Find where the given text appears and provide that cell's center as (X, Y) coordinate. 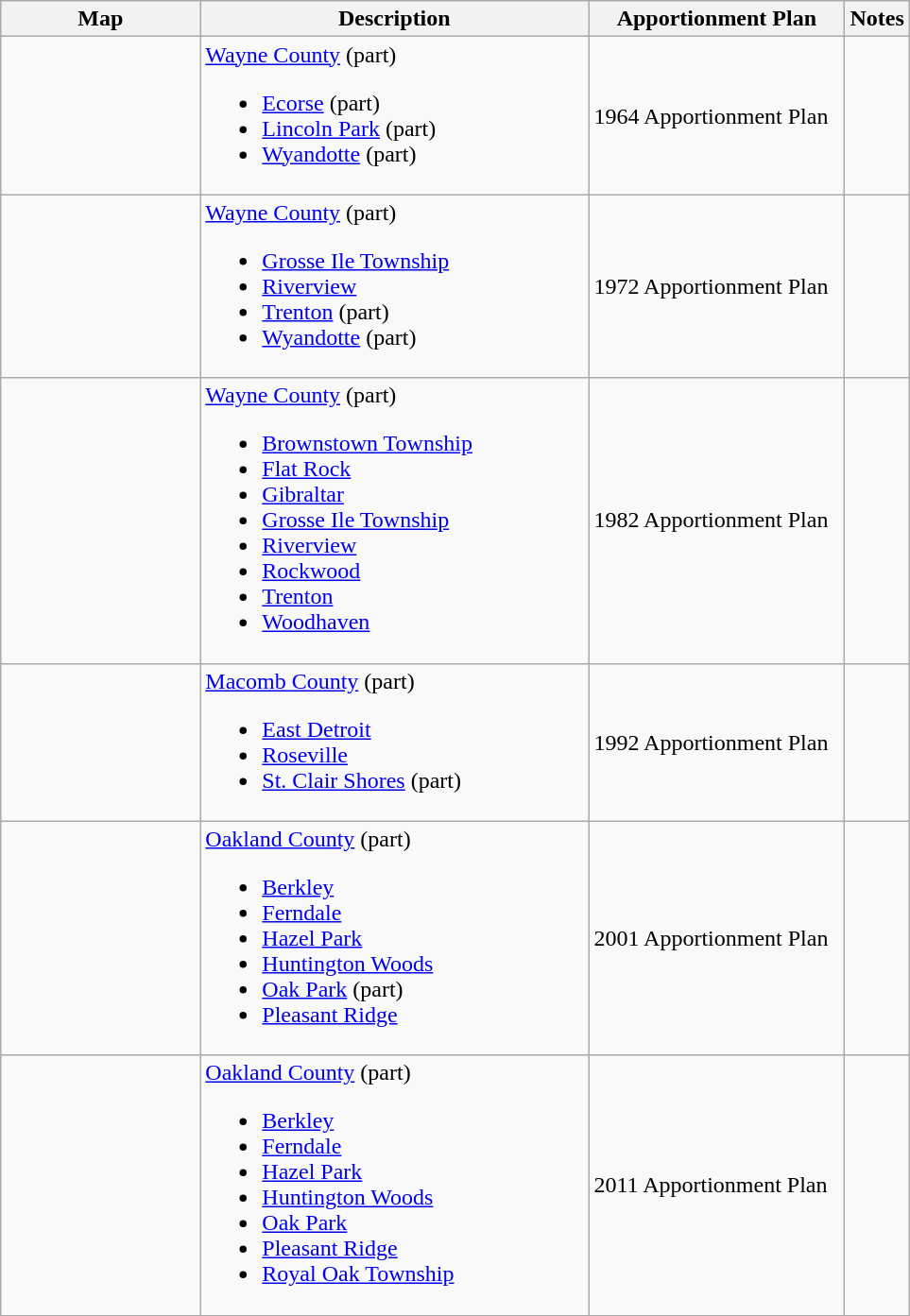
Wayne County (part)Brownstown TownshipFlat RockGibraltarGrosse Ile TownshipRiverviewRockwoodTrentonWoodhaven (395, 521)
Apportionment Plan (716, 19)
Description (395, 19)
1972 Apportionment Plan (716, 286)
Notes (877, 19)
1982 Apportionment Plan (716, 521)
Wayne County (part)Ecorse (part)Lincoln Park (part)Wyandotte (part) (395, 115)
Wayne County (part)Grosse Ile TownshipRiverviewTrenton (part)Wyandotte (part) (395, 286)
1992 Apportionment Plan (716, 743)
Oakland County (part)BerkleyFerndaleHazel ParkHuntington WoodsOak Park (part)Pleasant Ridge (395, 938)
Macomb County (part)East DetroitRosevilleSt. Clair Shores (part) (395, 743)
Oakland County (part)BerkleyFerndaleHazel ParkHuntington WoodsOak ParkPleasant RidgeRoyal Oak Township (395, 1185)
2011 Apportionment Plan (716, 1185)
Map (100, 19)
2001 Apportionment Plan (716, 938)
1964 Apportionment Plan (716, 115)
